Detect which cell encompasses the target text, then output its [x, y] center coordinate. 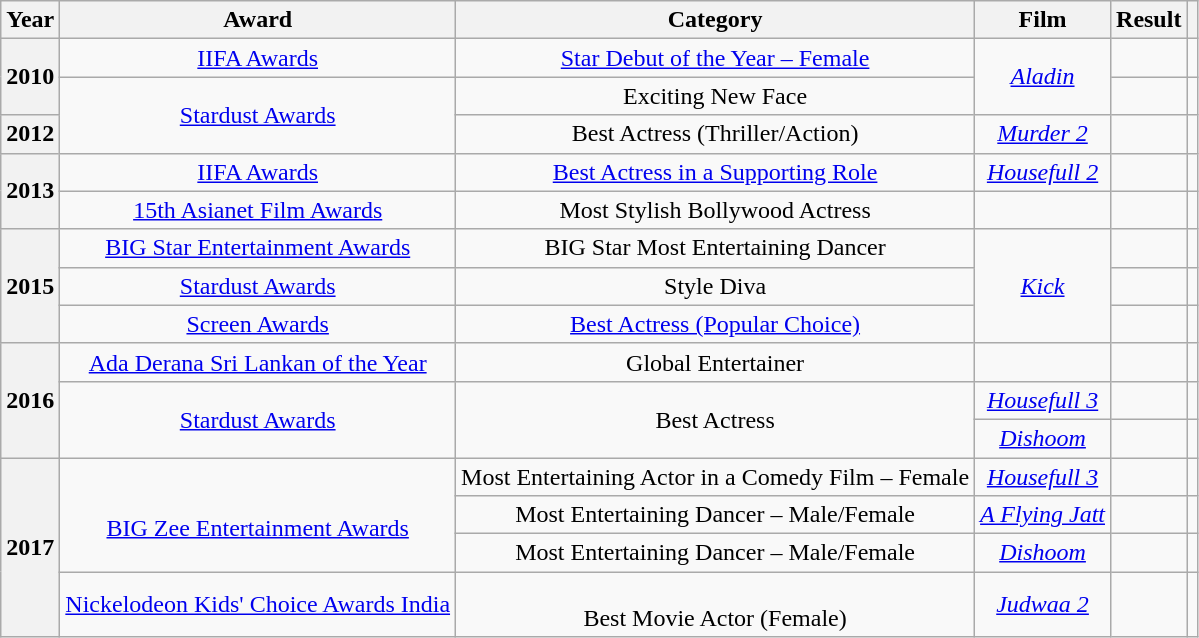
Aladin [1043, 77]
BIG Zee Entertainment Awards [258, 515]
Nickelodeon Kids' Choice Awards India [258, 604]
Best Actress in a Supporting Role [716, 172]
Judwaa 2 [1043, 604]
BIG Star Most Entertaining Dancer [716, 248]
Best Actress (Thriller/Action) [716, 134]
Most Stylish Bollywood Actress [716, 210]
Year [30, 20]
Star Debut of the Year – Female [716, 58]
2010 [30, 77]
Ada Derana Sri Lankan of the Year [258, 362]
2017 [30, 548]
Best Actress [716, 419]
Best Actress (Popular Choice) [716, 324]
Film [1043, 20]
A Flying Jatt [1043, 515]
2013 [30, 191]
2016 [30, 400]
Screen Awards [258, 324]
2012 [30, 134]
Murder 2 [1043, 134]
BIG Star Entertainment Awards [258, 248]
Housefull 2 [1043, 172]
Global Entertainer [716, 362]
Category [716, 20]
Result [1149, 20]
Exciting New Face [716, 96]
Style Diva [716, 286]
Kick [1043, 286]
15th Asianet Film Awards [258, 210]
2015 [30, 286]
Award [258, 20]
Best Movie Actor (Female) [716, 604]
Most Entertaining Actor in a Comedy Film – Female [716, 477]
